From the cell containing the given text, extract its center point as (x, y) coordinate. 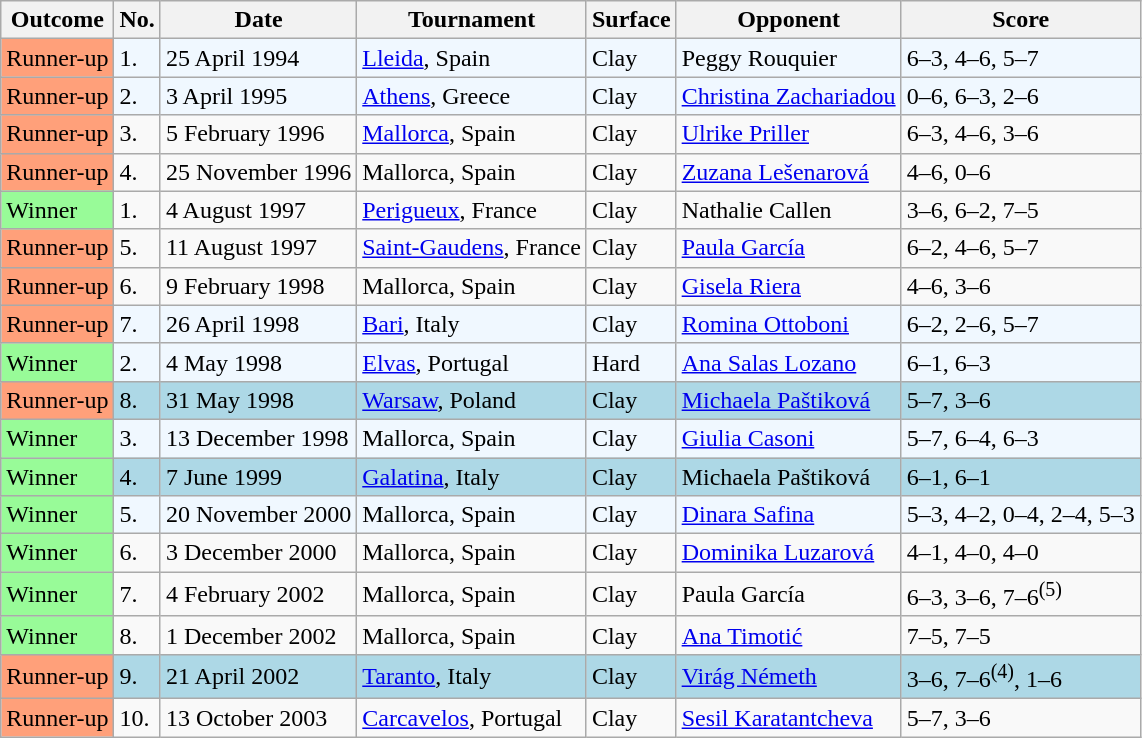
Date (258, 20)
25 April 1994 (258, 58)
Peggy Rouquier (788, 58)
25 November 1996 (258, 172)
Outcome (58, 20)
Athens, Greece (472, 96)
Warsaw, Poland (472, 400)
3 April 1995 (258, 96)
Saint-Gaudens, France (472, 248)
Carcavelos, Portugal (472, 718)
Score (1020, 20)
3 December 2000 (258, 553)
6–2, 4–6, 5–7 (1020, 248)
13 October 2003 (258, 718)
5–7, 6–4, 6–3 (1020, 438)
6–3, 4–6, 3–6 (1020, 134)
Perigueux, France (472, 210)
Virág Németh (788, 676)
6–1, 6–3 (1020, 362)
3–6, 7–6(4), 1–6 (1020, 676)
4 February 2002 (258, 594)
9 February 1998 (258, 286)
0–6, 6–3, 2–6 (1020, 96)
6–3, 3–6, 7–6(5) (1020, 594)
7 June 1999 (258, 477)
3–6, 6–2, 7–5 (1020, 210)
4–6, 0–6 (1020, 172)
6–2, 2–6, 5–7 (1020, 324)
6–1, 6–1 (1020, 477)
Lleida, Spain (472, 58)
6–3, 4–6, 5–7 (1020, 58)
Dominika Luzarová (788, 553)
5 February 1996 (258, 134)
31 May 1998 (258, 400)
Taranto, Italy (472, 676)
Bari, Italy (472, 324)
Sesil Karatantcheva (788, 718)
No. (137, 20)
20 November 2000 (258, 515)
26 April 1998 (258, 324)
Ana Timotić (788, 635)
Zuzana Lešenarová (788, 172)
4–1, 4–0, 4–0 (1020, 553)
13 December 1998 (258, 438)
4 August 1997 (258, 210)
Tournament (472, 20)
Giulia Casoni (788, 438)
1 December 2002 (258, 635)
10. (137, 718)
Romina Ottoboni (788, 324)
Elvas, Portugal (472, 362)
4 May 1998 (258, 362)
4–6, 3–6 (1020, 286)
Hard (631, 362)
11 August 1997 (258, 248)
5–3, 4–2, 0–4, 2–4, 5–3 (1020, 515)
Nathalie Callen (788, 210)
Gisela Riera (788, 286)
Opponent (788, 20)
Galatina, Italy (472, 477)
Dinara Safina (788, 515)
Ana Salas Lozano (788, 362)
21 April 2002 (258, 676)
7–5, 7–5 (1020, 635)
Surface (631, 20)
Ulrike Priller (788, 134)
9. (137, 676)
Christina Zachariadou (788, 96)
